Find where the given text appears and provide that cell's center as [X, Y] coordinate. 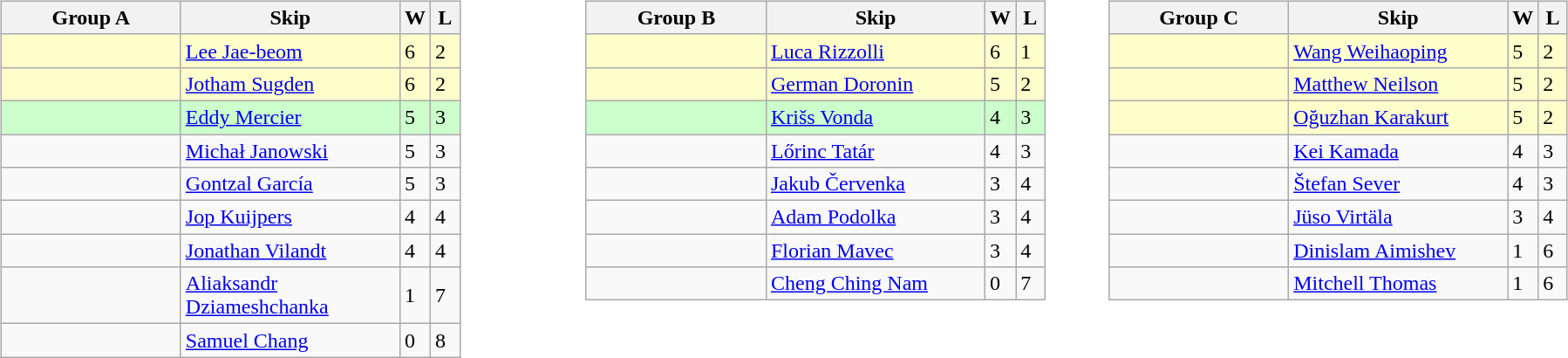
Lee Jae-beom [290, 51]
8 [445, 341]
Group B [676, 17]
Dinislam Aimishev [1399, 251]
Gontzal García [290, 184]
Cheng Ching Nam [876, 284]
Kei Kamada [1399, 151]
Jotham Sugden [290, 84]
Adam Podolka [876, 217]
Matthew Neilson [1399, 84]
Group C [1199, 17]
Štefan Sever [1399, 184]
Jüso Virtäla [1399, 217]
Mitchell Thomas [1399, 284]
Samuel Chang [290, 341]
Eddy Mercier [290, 117]
Jop Kuijpers [290, 217]
Michał Janowski [290, 151]
Lőrinc Tatár [876, 151]
Krišs Vonda [876, 117]
AliaksandrDziameshchanka [290, 295]
Luca Rizzolli [876, 51]
Jakub Červenka [876, 184]
Jonathan Vilandt [290, 251]
Oğuzhan Karakurt [1399, 117]
German Doronin [876, 84]
Group A [91, 17]
Wang Weihaoping [1399, 51]
Florian Mavec [876, 251]
